Detect which cell encompasses the target text, then output its (X, Y) center coordinate. 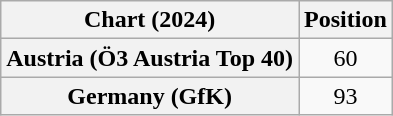
Position (346, 20)
Austria (Ö3 Austria Top 40) (150, 58)
93 (346, 96)
Chart (2024) (150, 20)
60 (346, 58)
Germany (GfK) (150, 96)
